Output the (X, Y) coordinate of the center of the cell containing the given text.  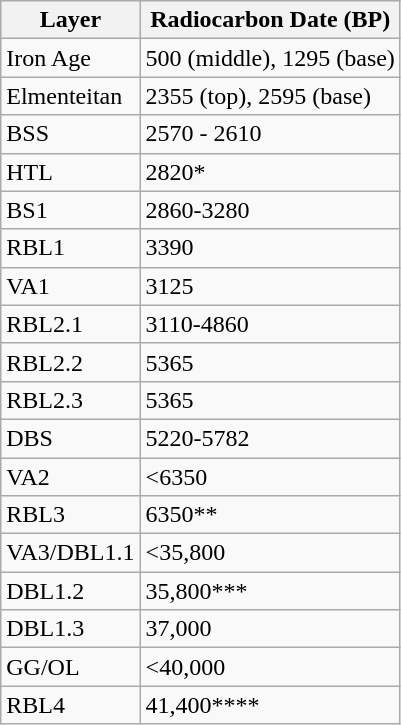
Layer (70, 20)
Radiocarbon Date (BP) (270, 20)
3390 (270, 248)
HTL (70, 172)
35,800*** (270, 591)
VA1 (70, 286)
DBL1.3 (70, 629)
RBL2.3 (70, 400)
5220-5782 (270, 438)
DBS (70, 438)
RBL3 (70, 515)
DBL1.2 (70, 591)
RBL4 (70, 705)
3110-4860 (270, 324)
41,400**** (270, 705)
2570 - 2610 (270, 134)
VA3/DBL1.1 (70, 553)
RBL1 (70, 248)
<6350 (270, 477)
500 (middle), 1295 (base) (270, 58)
<40,000 (270, 667)
2860-3280 (270, 210)
BS1 (70, 210)
Iron Age (70, 58)
<35,800 (270, 553)
3125 (270, 286)
2355 (top), 2595 (base) (270, 96)
RBL2.2 (70, 362)
Elmenteitan (70, 96)
2820* (270, 172)
6350** (270, 515)
BSS (70, 134)
GG/OL (70, 667)
37,000 (270, 629)
VA2 (70, 477)
RBL2.1 (70, 324)
